Capture the cell that displays the provided text and extract its (x, y) central coordinate. 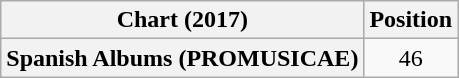
Chart (2017) (182, 20)
Position (411, 20)
Spanish Albums (PROMUSICAE) (182, 58)
46 (411, 58)
